Determine the [X, Y] coordinate at the center of the cell enclosing the given text.  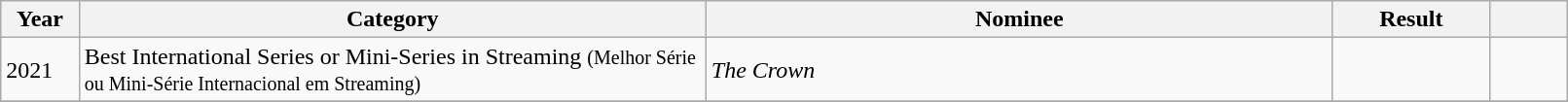
Result [1411, 19]
Nominee [1019, 19]
Category [392, 19]
2021 [40, 70]
Best International Series or Mini-Series in Streaming (Melhor Série ou Mini-Série Internacional em Streaming) [392, 70]
Year [40, 19]
The Crown [1019, 70]
